Search for the cell housing the specified text and yield its [X, Y] center coordinate. 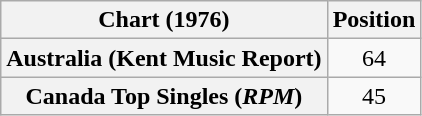
Position [374, 20]
64 [374, 58]
45 [374, 96]
Canada Top Singles (RPM) [164, 96]
Australia (Kent Music Report) [164, 58]
Chart (1976) [164, 20]
